Return [x, y] of the center of cell containing provided text 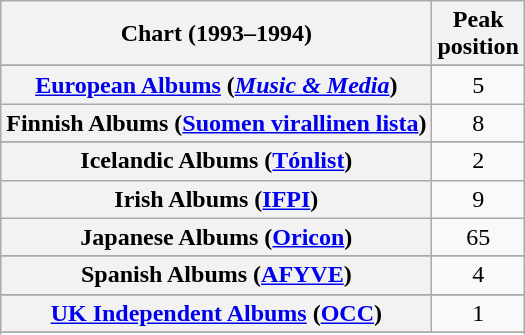
65 [478, 237]
9 [478, 199]
Finnish Albums (Suomen virallinen lista) [216, 123]
Icelandic Albums (Tónlist) [216, 161]
Japanese Albums (Oricon) [216, 237]
4 [478, 275]
5 [478, 85]
UK Independent Albums (OCC) [216, 313]
8 [478, 123]
European Albums (Music & Media) [216, 85]
Chart (1993–1994) [216, 34]
1 [478, 313]
Spanish Albums (AFYVE) [216, 275]
Peak position [478, 34]
2 [478, 161]
Irish Albums (IFPI) [216, 199]
